Return [x, y] of the center of cell containing provided text 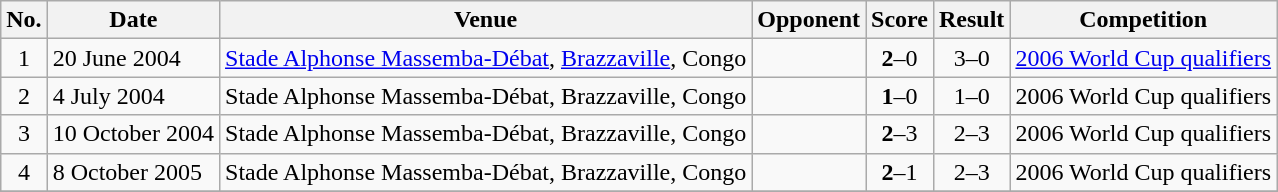
Date [133, 20]
3 [24, 134]
20 June 2004 [133, 58]
Result [971, 20]
2–0 [900, 58]
No. [24, 20]
Venue [486, 20]
3–0 [971, 58]
1 [24, 58]
Score [900, 20]
2–1 [900, 172]
2 [24, 96]
4 July 2004 [133, 96]
8 October 2005 [133, 172]
Opponent [809, 20]
Competition [1144, 20]
10 October 2004 [133, 134]
4 [24, 172]
